For the text-containing cell, return its midpoint in (X, Y) coordinate format. 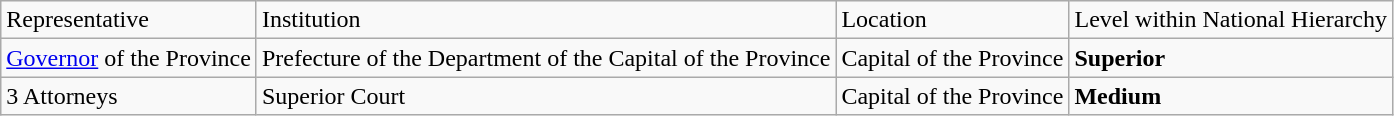
Location (952, 20)
Superior (1231, 58)
Superior Court (546, 96)
Level within National Hierarchy (1231, 20)
Governor of the Province (129, 58)
Prefecture of the Department of the Capital of the Province (546, 58)
Institution (546, 20)
Medium (1231, 96)
Representative (129, 20)
3 Attorneys (129, 96)
